Detect which cell encompasses the target text, then output its (X, Y) center coordinate. 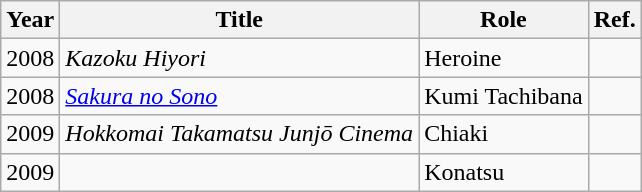
Hokkomai Takamatsu Junjō Cinema (240, 134)
Year (30, 20)
Chiaki (504, 134)
Role (504, 20)
Kumi Tachibana (504, 96)
Ref. (614, 20)
Konatsu (504, 172)
Kazoku Hiyori (240, 58)
Sakura no Sono (240, 96)
Title (240, 20)
Heroine (504, 58)
